Identify which cell holds the provided text, then report its (x, y) central coordinate. 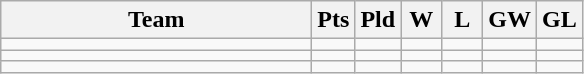
GW (510, 20)
Pld (378, 20)
L (462, 20)
Team (156, 20)
W (422, 20)
Pts (334, 20)
GL (559, 20)
